Identify which cell holds the provided text, then report its (x, y) central coordinate. 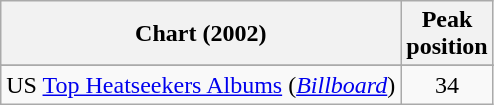
34 (447, 85)
US Top Heatseekers Albums (Billboard) (201, 85)
Chart (2002) (201, 34)
Peakposition (447, 34)
